Return the [X, Y] coordinate for the center point of the cell that contains the specified text.  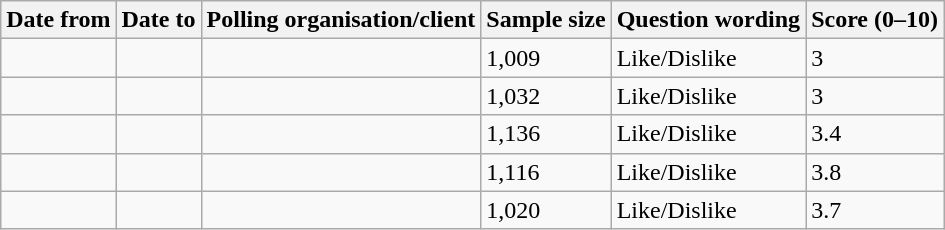
1,009 [546, 58]
1,116 [546, 172]
Question wording [708, 20]
Date to [158, 20]
3.7 [875, 210]
Date from [58, 20]
Score (0–10) [875, 20]
1,136 [546, 134]
1,020 [546, 210]
Sample size [546, 20]
3.4 [875, 134]
3.8 [875, 172]
Polling organisation/client [341, 20]
1,032 [546, 96]
